From the cell containing the given text, extract its center point as (X, Y) coordinate. 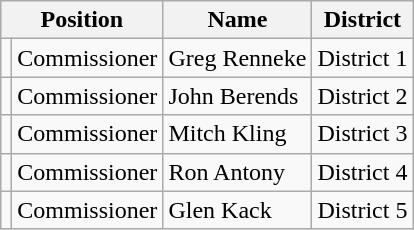
District 4 (362, 172)
District 1 (362, 58)
Greg Renneke (238, 58)
John Berends (238, 96)
District 2 (362, 96)
Name (238, 20)
Mitch Kling (238, 134)
District 3 (362, 134)
Position (82, 20)
District (362, 20)
District 5 (362, 210)
Glen Kack (238, 210)
Ron Antony (238, 172)
